Provide the [x, y] coordinate of the cell's center where the given text is located.  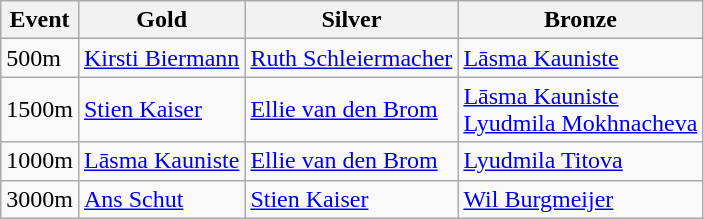
Wil Burgmeijer [580, 199]
Event [40, 20]
Silver [352, 20]
Bronze [580, 20]
500m [40, 58]
1000m [40, 161]
Ruth Schleiermacher [352, 58]
Ans Schut [161, 199]
1500m [40, 110]
3000m [40, 199]
Lāsma KaunisteLyudmila Mokhnacheva [580, 110]
Kirsti Biermann [161, 58]
Lyudmila Titova [580, 161]
Gold [161, 20]
